Pinpoint the cell where the given text exists, returning its (X, Y) midpoint coordinate. 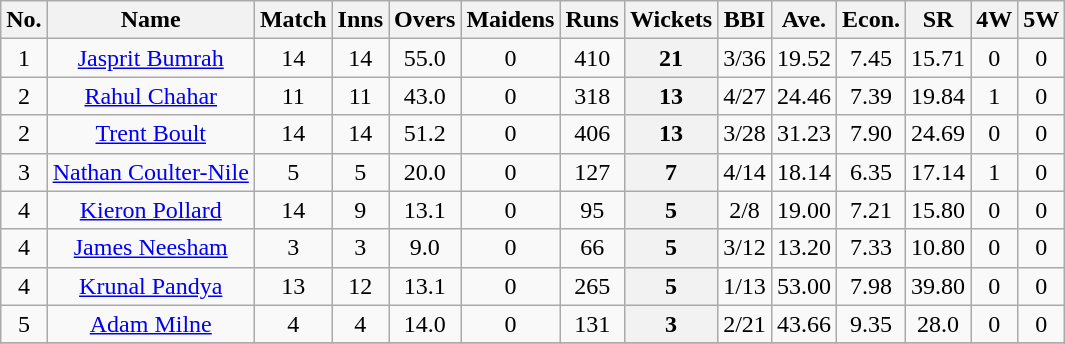
7.33 (870, 248)
55.0 (424, 58)
Inns (360, 20)
Adam Milne (150, 324)
2/8 (745, 210)
39.80 (938, 286)
4/27 (745, 96)
Runs (592, 20)
13.20 (804, 248)
43.0 (424, 96)
19.52 (804, 58)
2/21 (745, 324)
Kieron Pollard (150, 210)
410 (592, 58)
7.45 (870, 58)
15.71 (938, 58)
28.0 (938, 324)
10.80 (938, 248)
7.21 (870, 210)
17.14 (938, 172)
Overs (424, 20)
4/14 (745, 172)
9 (360, 210)
18.14 (804, 172)
127 (592, 172)
131 (592, 324)
20.0 (424, 172)
Rahul Chahar (150, 96)
43.66 (804, 324)
Maidens (510, 20)
7.98 (870, 286)
1/13 (745, 286)
7 (670, 172)
12 (360, 286)
Nathan Coulter-Nile (150, 172)
Econ. (870, 20)
19.84 (938, 96)
Match (293, 20)
3/28 (745, 134)
9.35 (870, 324)
24.46 (804, 96)
No. (24, 20)
James Neesham (150, 248)
265 (592, 286)
SR (938, 20)
Wickets (670, 20)
6.35 (870, 172)
9.0 (424, 248)
66 (592, 248)
7.39 (870, 96)
53.00 (804, 286)
318 (592, 96)
4W (994, 20)
51.2 (424, 134)
15.80 (938, 210)
Ave. (804, 20)
7.90 (870, 134)
406 (592, 134)
Jasprit Bumrah (150, 58)
21 (670, 58)
BBI (745, 20)
3/12 (745, 248)
Krunal Pandya (150, 286)
Name (150, 20)
5W (1042, 20)
3/36 (745, 58)
31.23 (804, 134)
24.69 (938, 134)
14.0 (424, 324)
19.00 (804, 210)
95 (592, 210)
Trent Boult (150, 134)
